Provide the [x, y] coordinate of the cell's center where the given text is located.  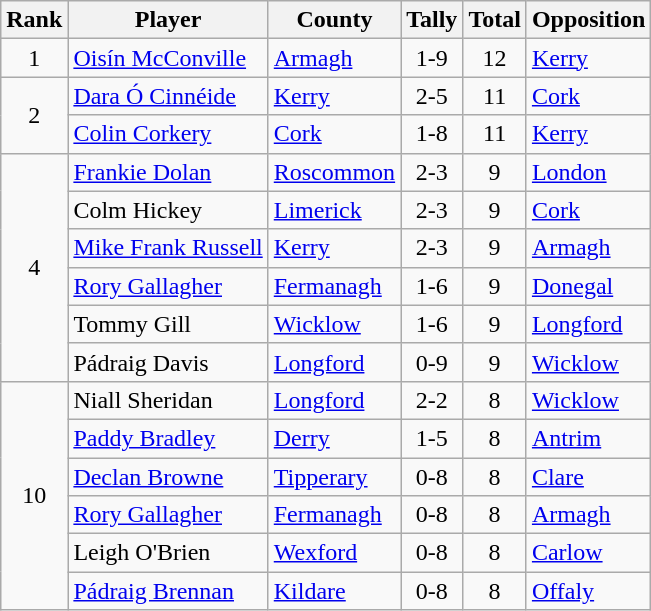
2 [34, 115]
County [334, 20]
Roscommon [334, 172]
Offaly [588, 591]
10 [34, 495]
Tommy Gill [168, 324]
Limerick [334, 210]
Total [495, 20]
Dara Ó Cinnéide [168, 96]
Mike Frank Russell [168, 248]
Opposition [588, 20]
Colm Hickey [168, 210]
Colin Corkery [168, 134]
Carlow [588, 553]
Donegal [588, 286]
Oisín McConville [168, 58]
Tipperary [334, 477]
Frankie Dolan [168, 172]
1-8 [432, 134]
Tally [432, 20]
Paddy Bradley [168, 438]
Pádraig Davis [168, 362]
1-5 [432, 438]
Antrim [588, 438]
1 [34, 58]
12 [495, 58]
Player [168, 20]
Wexford [334, 553]
Kildare [334, 591]
4 [34, 267]
0-9 [432, 362]
1-9 [432, 58]
Clare [588, 477]
Leigh O'Brien [168, 553]
Niall Sheridan [168, 400]
Rank [34, 20]
2-5 [432, 96]
Derry [334, 438]
Pádraig Brennan [168, 591]
London [588, 172]
Declan Browne [168, 477]
2-2 [432, 400]
